Search for the cell housing the specified text and yield its [X, Y] center coordinate. 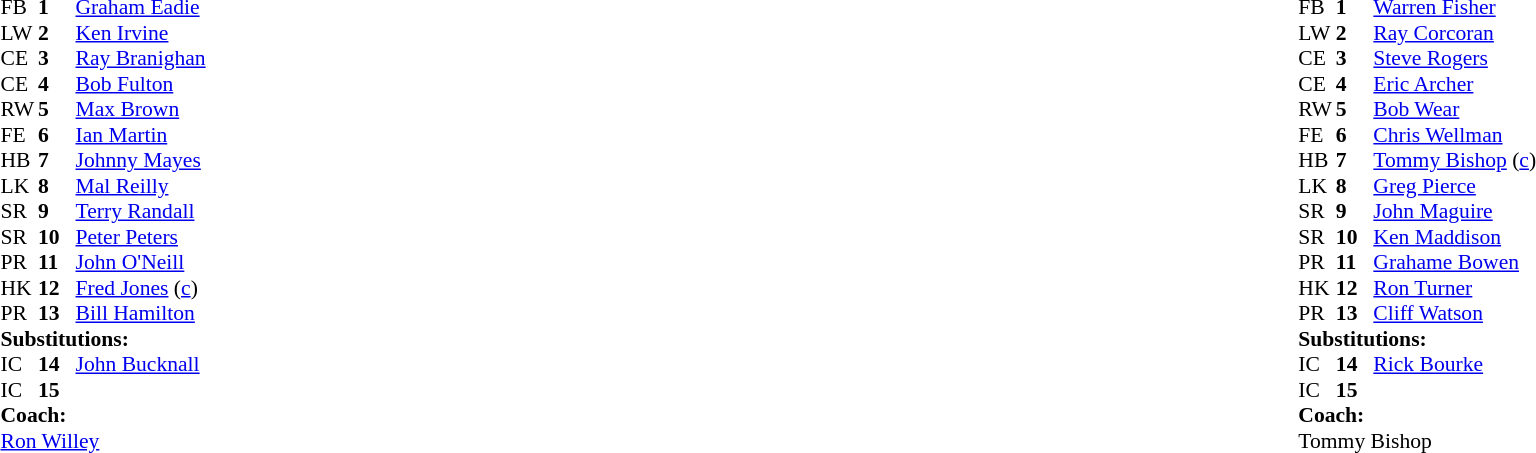
Mal Reilly [141, 186]
Chris Wellman [1454, 135]
Eric Archer [1454, 84]
Bob Wear [1454, 109]
Steve Rogers [1454, 59]
Bill Hamilton [141, 313]
John O'Neill [141, 263]
Ken Irvine [141, 33]
Ray Corcoran [1454, 33]
Ray Branighan [141, 59]
Cliff Watson [1454, 313]
Fred Jones (c) [141, 288]
Ken Maddison [1454, 237]
John Maguire [1454, 211]
Max Brown [141, 109]
Ian Martin [141, 135]
Tommy Bishop (c) [1454, 161]
Grahame Bowen [1454, 263]
John Bucknall [141, 365]
Rick Bourke [1454, 365]
Greg Pierce [1454, 186]
Ron Turner [1454, 288]
Terry Randall [141, 211]
Johnny Mayes [141, 161]
Bob Fulton [141, 84]
Peter Peters [141, 237]
